Return [x, y] of the center of cell containing provided text 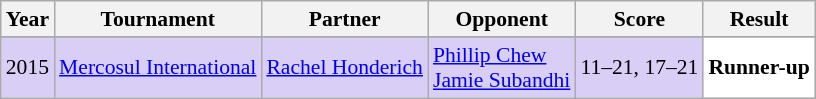
Tournament [158, 19]
Runner-up [758, 68]
Mercosul International [158, 68]
Opponent [502, 19]
Partner [344, 19]
Year [28, 19]
Rachel Honderich [344, 68]
2015 [28, 68]
11–21, 17–21 [639, 68]
Phillip Chew Jamie Subandhi [502, 68]
Score [639, 19]
Result [758, 19]
